Provide the (X, Y) coordinate of the cell's center where the given text is located.  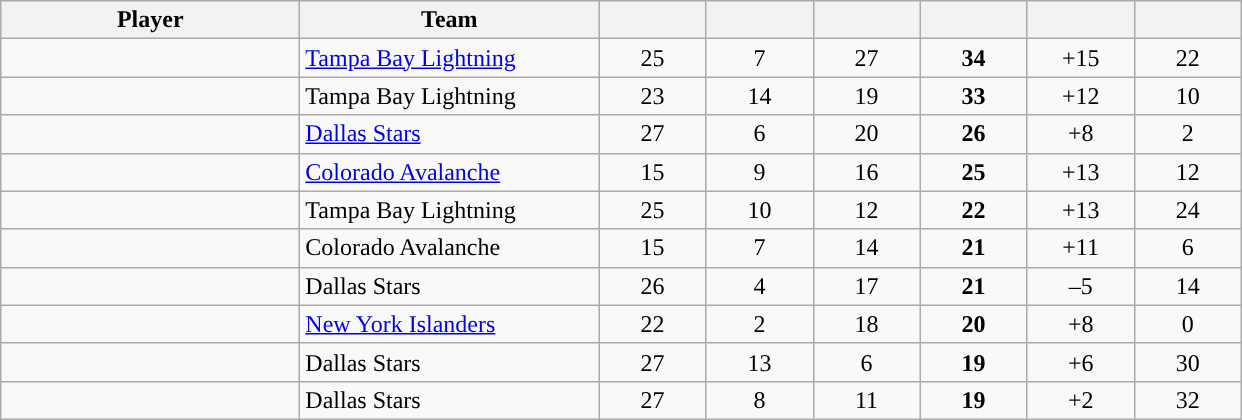
0 (1188, 324)
+12 (1080, 96)
33 (974, 96)
9 (760, 172)
–5 (1080, 286)
30 (1188, 362)
11 (866, 400)
Team (450, 20)
New York Islanders (450, 324)
17 (866, 286)
32 (1188, 400)
8 (760, 400)
16 (866, 172)
Player (150, 20)
+11 (1080, 248)
+2 (1080, 400)
+15 (1080, 58)
13 (760, 362)
18 (866, 324)
24 (1188, 210)
+6 (1080, 362)
23 (652, 96)
34 (974, 58)
4 (760, 286)
